Detect which cell encompasses the target text, then output its (x, y) center coordinate. 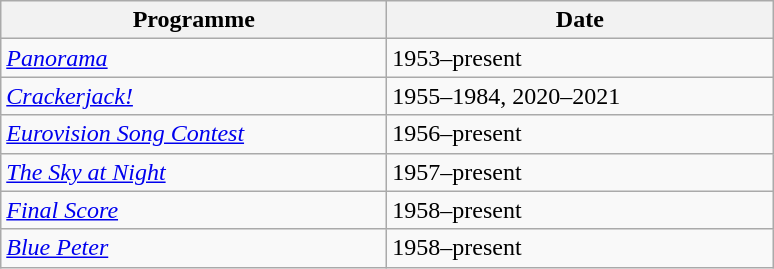
1957–present (580, 172)
Eurovision Song Contest (194, 134)
Final Score (194, 210)
Date (580, 20)
Crackerjack! (194, 96)
1955–1984, 2020–2021 (580, 96)
Blue Peter (194, 248)
1956–present (580, 134)
Panorama (194, 58)
1953–present (580, 58)
The Sky at Night (194, 172)
Programme (194, 20)
